Locate the cell with the specified text and output its [X, Y] center coordinate. 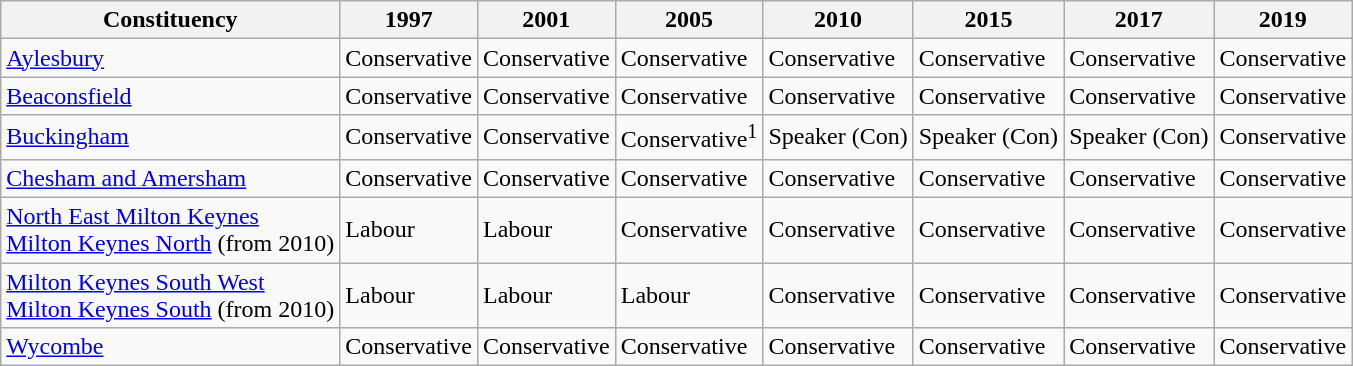
2001 [546, 20]
2010 [838, 20]
2017 [1139, 20]
1997 [409, 20]
Constituency [170, 20]
2005 [689, 20]
2019 [1283, 20]
Beaconsfield [170, 96]
Milton Keynes South WestMilton Keynes South (from 2010) [170, 296]
Aylesbury [170, 58]
Conservative1 [689, 138]
Buckingham [170, 138]
2015 [988, 20]
North East Milton Keynes Milton Keynes North (from 2010) [170, 230]
Wycombe [170, 347]
Chesham and Amersham [170, 178]
